Find where the given text appears and provide that cell's center as [X, Y] coordinate. 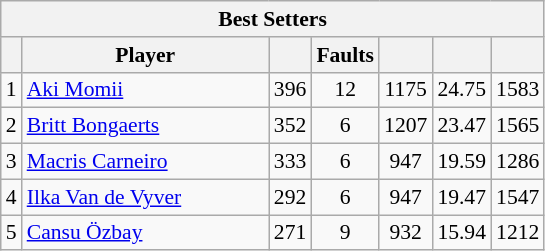
24.75 [462, 90]
Macris Carneiro [146, 162]
12 [345, 90]
292 [290, 197]
3 [12, 162]
333 [290, 162]
Aki Momii [146, 90]
Britt Bongaerts [146, 126]
4 [12, 197]
1212 [518, 233]
Cansu Özbay [146, 233]
1207 [406, 126]
9 [345, 233]
932 [406, 233]
1583 [518, 90]
Best Setters [273, 19]
352 [290, 126]
23.47 [462, 126]
Player [146, 55]
1565 [518, 126]
19.47 [462, 197]
1175 [406, 90]
2 [12, 126]
1 [12, 90]
Faults [345, 55]
15.94 [462, 233]
1286 [518, 162]
1547 [518, 197]
396 [290, 90]
19.59 [462, 162]
271 [290, 233]
Ilka Van de Vyver [146, 197]
5 [12, 233]
